Output the [X, Y] coordinate of the center of the cell containing the given text.  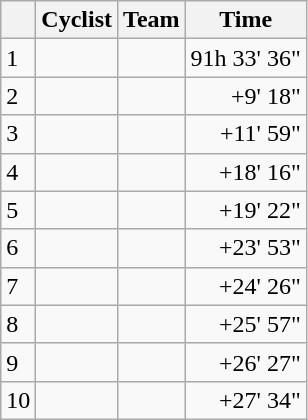
+18' 16" [246, 172]
10 [18, 400]
+11' 59" [246, 134]
9 [18, 362]
2 [18, 96]
+26' 27" [246, 362]
+25' 57" [246, 324]
+24' 26" [246, 286]
Team [152, 20]
5 [18, 210]
8 [18, 324]
3 [18, 134]
+19' 22" [246, 210]
+23' 53" [246, 248]
4 [18, 172]
Time [246, 20]
6 [18, 248]
+27' 34" [246, 400]
7 [18, 286]
1 [18, 58]
Cyclist [77, 20]
+9' 18" [246, 96]
91h 33' 36" [246, 58]
